For the text-containing cell, return its midpoint in (x, y) coordinate format. 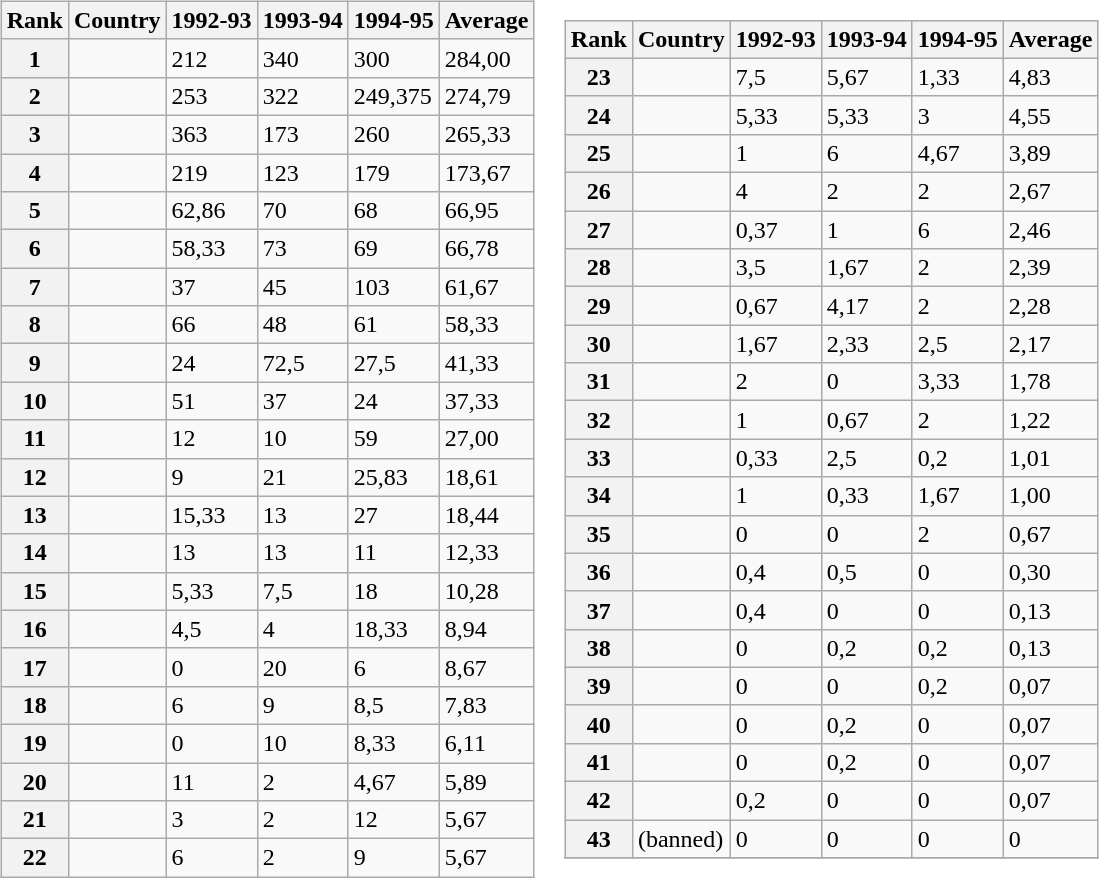
2,17 (1050, 344)
173,67 (486, 173)
16 (34, 629)
35 (598, 534)
3,89 (1050, 153)
38 (598, 648)
12,33 (486, 553)
0,30 (1050, 572)
(banned) (681, 839)
274,79 (486, 96)
5,89 (486, 781)
69 (394, 249)
41,33 (486, 363)
2,39 (1050, 268)
15 (34, 591)
1,00 (1050, 496)
61,67 (486, 287)
2,67 (1050, 192)
123 (302, 173)
219 (212, 173)
284,00 (486, 58)
2,33 (866, 344)
27,5 (394, 363)
39 (598, 686)
1,01 (1050, 458)
1,33 (958, 77)
34 (598, 496)
32 (598, 420)
103 (394, 287)
59 (394, 439)
70 (302, 211)
14 (34, 553)
73 (302, 249)
0,37 (776, 230)
37,33 (486, 401)
173 (302, 134)
4,83 (1050, 77)
4,17 (866, 306)
19 (34, 743)
48 (302, 325)
8,5 (394, 705)
300 (394, 58)
66,95 (486, 211)
36 (598, 572)
29 (598, 306)
7 (34, 287)
8,94 (486, 629)
5 (34, 211)
363 (212, 134)
33 (598, 458)
62,86 (212, 211)
31 (598, 382)
0,5 (866, 572)
322 (302, 96)
212 (212, 58)
18,33 (394, 629)
41 (598, 762)
3,33 (958, 382)
3,5 (776, 268)
4,5 (212, 629)
8,33 (394, 743)
18,44 (486, 515)
1,22 (1050, 420)
43 (598, 839)
340 (302, 58)
249,375 (394, 96)
260 (394, 134)
66 (212, 325)
8 (34, 325)
17 (34, 667)
8,67 (486, 667)
4,55 (1050, 115)
2,28 (1050, 306)
72,5 (302, 363)
51 (212, 401)
2,46 (1050, 230)
15,33 (212, 515)
30 (598, 344)
25,83 (394, 477)
68 (394, 211)
61 (394, 325)
27,00 (486, 439)
66,78 (486, 249)
45 (302, 287)
253 (212, 96)
7,83 (486, 705)
40 (598, 724)
42 (598, 801)
6,11 (486, 743)
265,33 (486, 134)
25 (598, 153)
10,28 (486, 591)
1,78 (1050, 382)
26 (598, 192)
23 (598, 77)
179 (394, 173)
28 (598, 268)
22 (34, 858)
18,61 (486, 477)
